Return [X, Y] of the center of cell containing provided text 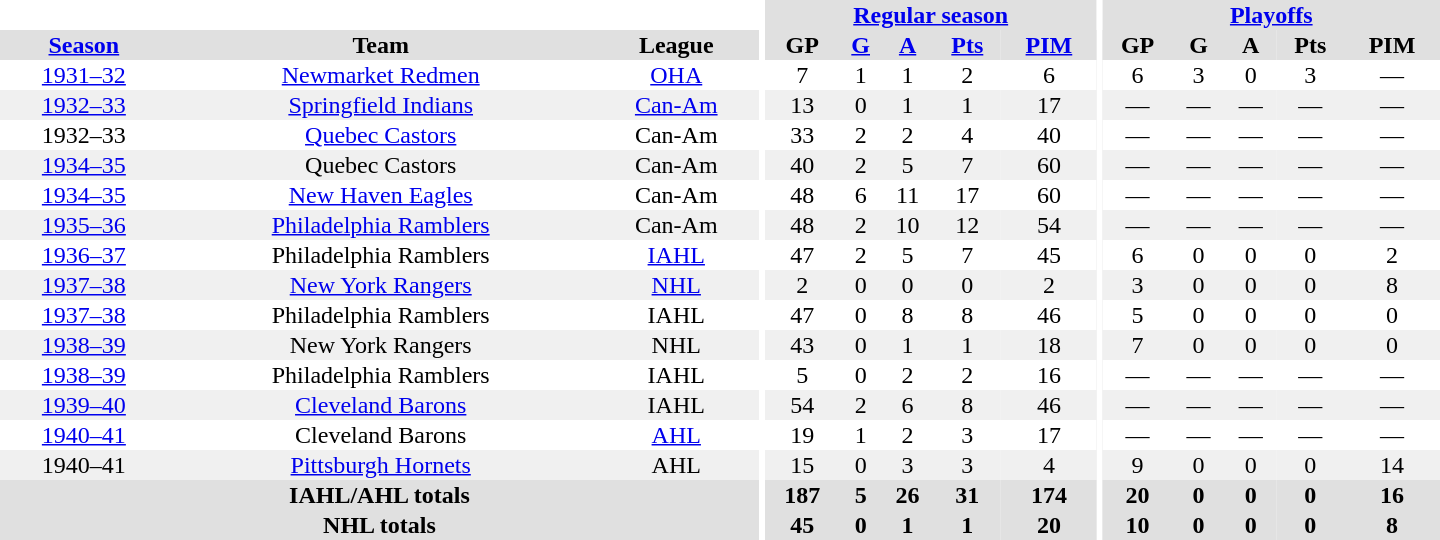
Season [84, 45]
9 [1138, 465]
11 [908, 195]
IAHL/AHL totals [380, 495]
Newmarket Redmen [381, 75]
Pittsburgh Hornets [381, 465]
15 [802, 465]
1936–37 [84, 255]
NHL totals [380, 525]
Regular season [931, 15]
18 [1049, 345]
187 [802, 495]
12 [968, 225]
26 [908, 495]
14 [1392, 465]
1931–32 [84, 75]
1935–36 [84, 225]
League [676, 45]
33 [802, 135]
New Haven Eagles [381, 195]
Playoffs [1272, 15]
43 [802, 345]
13 [802, 105]
Springfield Indians [381, 105]
174 [1049, 495]
OHA [676, 75]
1939–40 [84, 405]
Team [381, 45]
31 [968, 495]
19 [802, 435]
